Determine the [X, Y] coordinate at the center of the cell enclosing the given text.  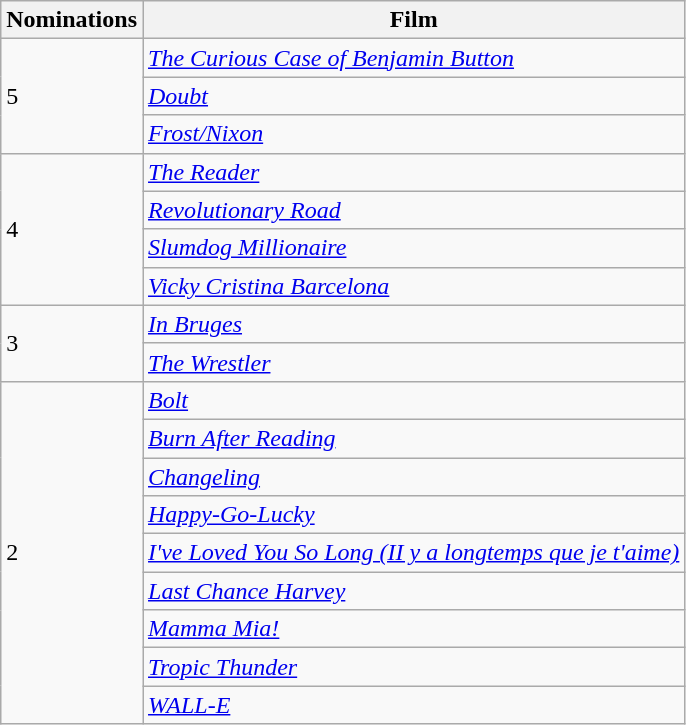
Film [413, 20]
Happy-Go-Lucky [413, 515]
WALL-E [413, 705]
Nominations [72, 20]
Bolt [413, 400]
Revolutionary Road [413, 210]
Vicky Cristina Barcelona [413, 286]
4 [72, 229]
Frost/Nixon [413, 134]
The Curious Case of Benjamin Button [413, 58]
The Wrestler [413, 362]
The Reader [413, 172]
Tropic Thunder [413, 667]
I've Loved You So Long (II y a longtemps que je t'aime) [413, 553]
Doubt [413, 96]
2 [72, 552]
Burn After Reading [413, 438]
Slumdog Millionaire [413, 248]
In Bruges [413, 324]
3 [72, 343]
Last Chance Harvey [413, 591]
5 [72, 96]
Changeling [413, 477]
Mamma Mia! [413, 629]
